Provide the [X, Y] coordinate of the cell's center where the given text is located.  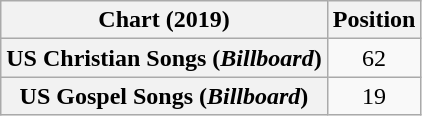
US Gospel Songs (Billboard) [164, 96]
19 [374, 96]
Position [374, 20]
Chart (2019) [164, 20]
62 [374, 58]
US Christian Songs (Billboard) [164, 58]
